Detect which cell encompasses the target text, then output its [X, Y] center coordinate. 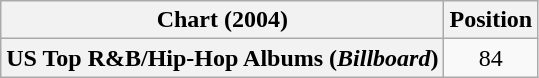
Chart (2004) [222, 20]
Position [491, 20]
US Top R&B/Hip-Hop Albums (Billboard) [222, 58]
84 [491, 58]
